Provide the [X, Y] coordinate of the cell's center where the given text is located.  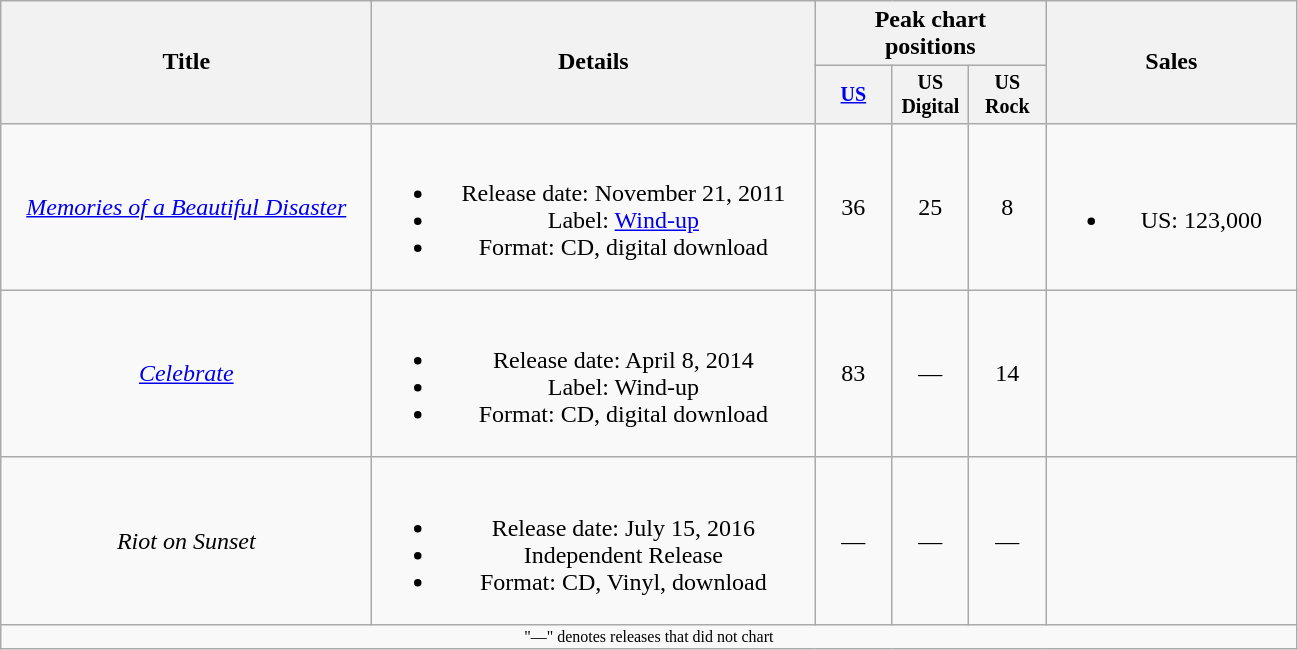
"—" denotes releases that did not chart [649, 636]
Riot on Sunset [186, 540]
US [854, 94]
USDigital [930, 94]
Sales [1172, 62]
Release date: July 15, 2016Independent ReleaseFormat: CD, Vinyl, download [594, 540]
14 [1008, 374]
8 [1008, 206]
Peak chartpositions [930, 34]
USRock [1008, 94]
83 [854, 374]
Details [594, 62]
Title [186, 62]
Release date: November 21, 2011Label: Wind-upFormat: CD, digital download [594, 206]
Celebrate [186, 374]
US: 123,000 [1172, 206]
Memories of a Beautiful Disaster [186, 206]
25 [930, 206]
36 [854, 206]
Release date: April 8, 2014Label: Wind-upFormat: CD, digital download [594, 374]
